Determine the (x, y) coordinate at the center of the cell enclosing the given text.  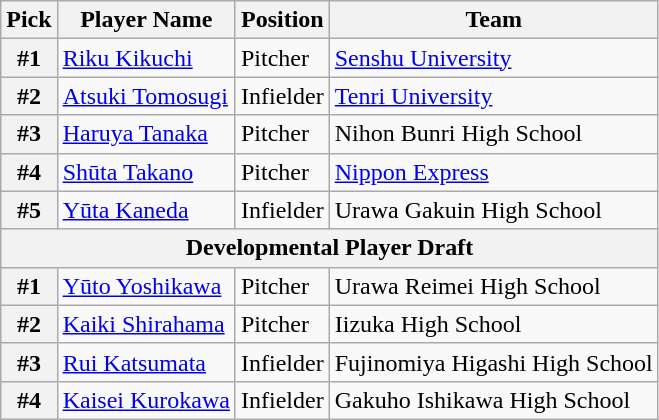
Gakuho Ishikawa High School (494, 400)
Fujinomiya Higashi High School (494, 362)
Nihon Bunri High School (494, 134)
Team (494, 20)
Yūto Yoshikawa (146, 286)
Tenri University (494, 96)
Iizuka High School (494, 324)
Nippon Express (494, 172)
Urawa Reimei High School (494, 286)
Urawa Gakuin High School (494, 210)
Haruya Tanaka (146, 134)
Riku Kikuchi (146, 58)
Kaisei Kurokawa (146, 400)
Yūta Kaneda (146, 210)
Kaiki Shirahama (146, 324)
Pick (29, 20)
Position (282, 20)
Shūta Takano (146, 172)
Senshu University (494, 58)
#5 (29, 210)
Player Name (146, 20)
Atsuki Tomosugi (146, 96)
Rui Katsumata (146, 362)
Developmental Player Draft (330, 248)
